Scan for the cell matching the given text and deliver its (x, y) coordinate at center. 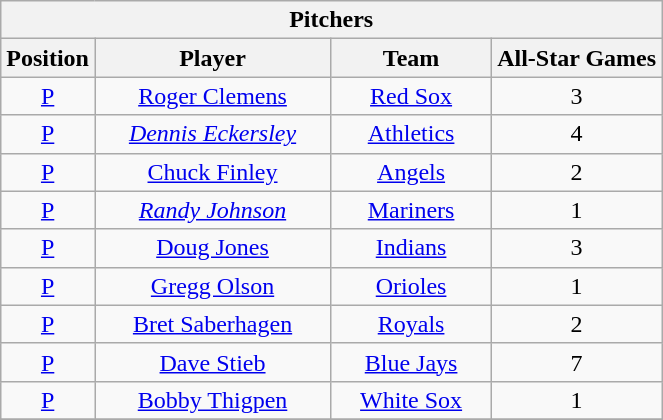
4 (577, 134)
Position (48, 58)
Roger Clemens (212, 96)
Orioles (412, 286)
Pitchers (332, 20)
Mariners (412, 210)
Chuck Finley (212, 172)
Gregg Olson (212, 286)
Indians (412, 248)
Doug Jones (212, 248)
Royals (412, 324)
Randy Johnson (212, 210)
Dave Stieb (212, 362)
Bobby Thigpen (212, 400)
White Sox (412, 400)
Blue Jays (412, 362)
Player (212, 58)
Red Sox (412, 96)
Bret Saberhagen (212, 324)
Team (412, 58)
Athletics (412, 134)
Angels (412, 172)
Dennis Eckersley (212, 134)
All-Star Games (577, 58)
7 (577, 362)
